Return the (x, y) coordinate for the center point of the cell that contains the specified text.  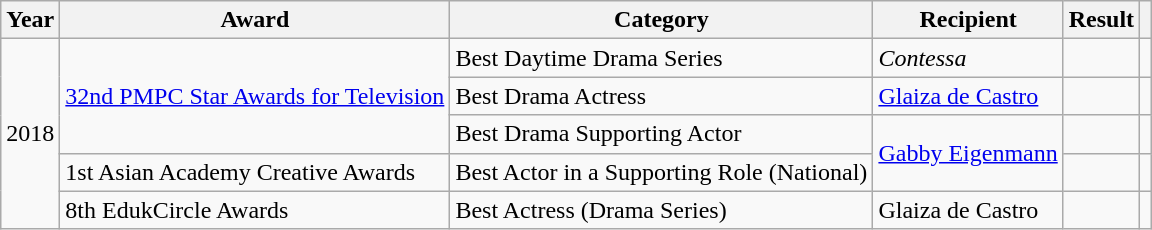
Best Drama Actress (662, 96)
Gabby Eigenmann (968, 153)
Result (1101, 20)
Best Daytime Drama Series (662, 58)
32nd PMPC Star Awards for Television (255, 96)
8th EdukCircle Awards (255, 210)
Best Actress (Drama Series) (662, 210)
Award (255, 20)
Category (662, 20)
Year (30, 20)
2018 (30, 134)
Recipient (968, 20)
Best Drama Supporting Actor (662, 134)
Contessa (968, 58)
Best Actor in a Supporting Role (National) (662, 172)
1st Asian Academy Creative Awards (255, 172)
